Locate the cell with the specified text and output its (X, Y) center coordinate. 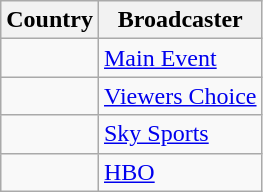
Sky Sports (180, 134)
Broadcaster (180, 20)
Country (50, 20)
Main Event (180, 58)
HBO (180, 172)
Viewers Choice (180, 96)
